Extract the (X, Y) coordinate from the center of the cell holding the provided text.  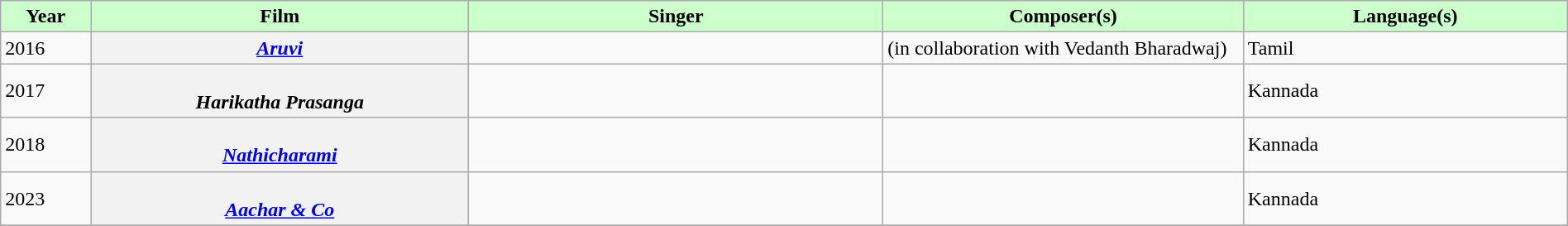
2016 (46, 48)
Aruvi (280, 48)
Film (280, 17)
Aachar & Co (280, 199)
Composer(s) (1064, 17)
Nathicharami (280, 144)
2023 (46, 199)
Harikatha Prasanga (280, 91)
Tamil (1405, 48)
Year (46, 17)
Singer (676, 17)
2017 (46, 91)
(in collaboration with Vedanth Bharadwaj) (1064, 48)
Language(s) (1405, 17)
2018 (46, 144)
